Detect which cell encompasses the target text, then output its [x, y] center coordinate. 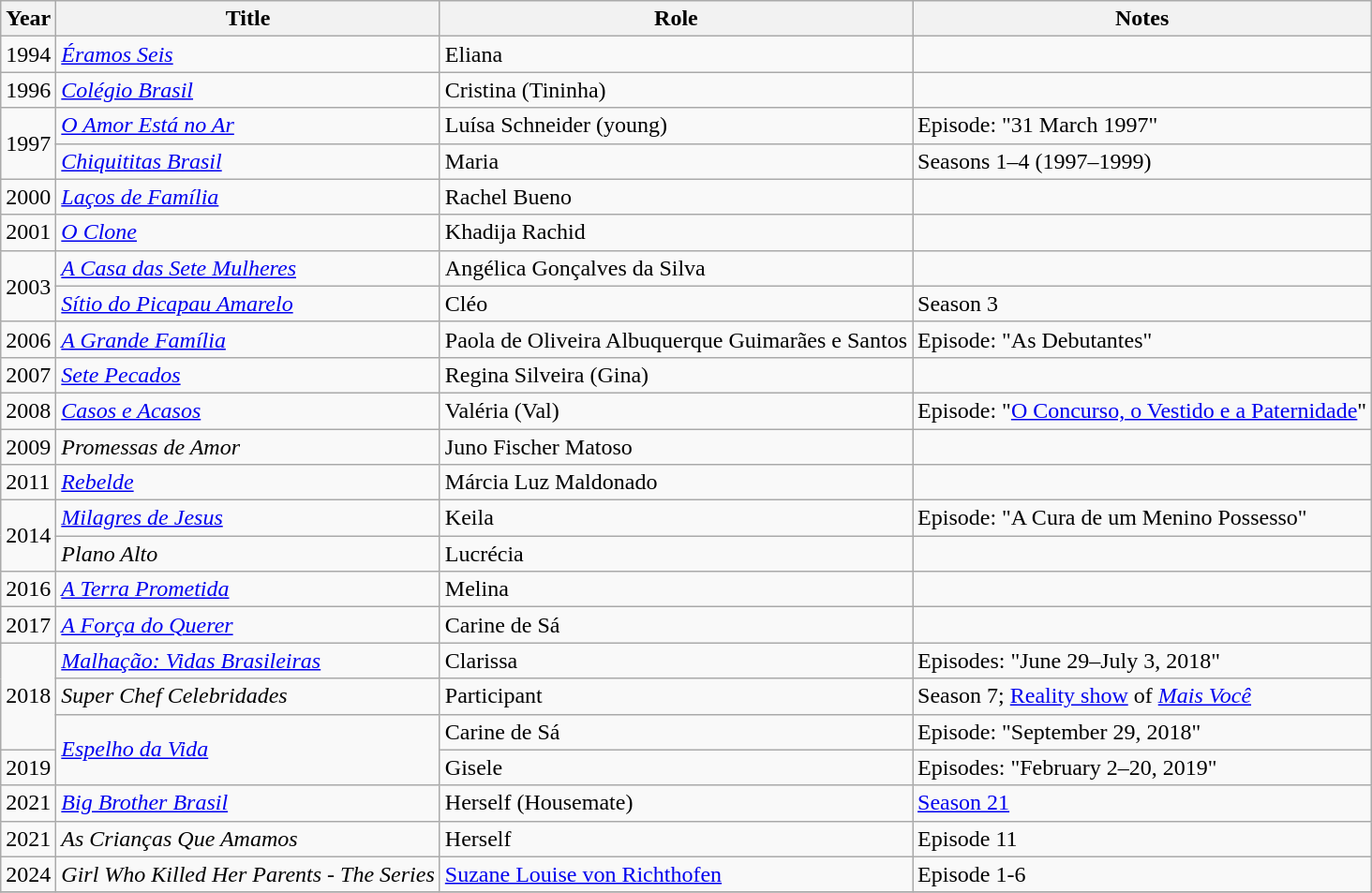
Season 21 [1142, 803]
O Clone [247, 232]
Laços de Família [247, 197]
2007 [28, 375]
2017 [28, 625]
Cléo [676, 304]
2024 [28, 874]
Regina Silveira (Gina) [676, 375]
Year [28, 19]
Participant [676, 696]
2000 [28, 197]
Season 3 [1142, 304]
1996 [28, 90]
Episode 1-6 [1142, 874]
Episodes: "June 29–July 3, 2018" [1142, 661]
Rebelde [247, 483]
Role [676, 19]
Notes [1142, 19]
Márcia Luz Maldonado [676, 483]
Suzane Louise von Richthofen [676, 874]
Keila [676, 518]
Chiquititas Brasil [247, 161]
Herself (Housemate) [676, 803]
Season 7; Reality show of Mais Você [1142, 696]
Episodes: "February 2–20, 2019" [1142, 767]
Episode: "31 March 1997" [1142, 126]
2019 [28, 767]
Lucrécia [676, 554]
A Força do Querer [247, 625]
Cristina (Tininha) [676, 90]
O Amor Está no Ar [247, 126]
2014 [28, 536]
Eliana [676, 54]
A Grande Família [247, 339]
Title [247, 19]
2003 [28, 286]
Éramos Seis [247, 54]
2016 [28, 589]
2001 [28, 232]
1994 [28, 54]
Colégio Brasil [247, 90]
Plano Alto [247, 554]
Angélica Gonçalves da Silva [676, 268]
2009 [28, 447]
Seasons 1–4 (1997–1999) [1142, 161]
Espelho da Vida [247, 750]
Valéria (Val) [676, 410]
Clarissa [676, 661]
2011 [28, 483]
2018 [28, 696]
Episode: "A Cura de um Menino Possesso" [1142, 518]
1997 [28, 143]
Maria [676, 161]
Gisele [676, 767]
Casos e Acasos [247, 410]
Malhação: Vidas Brasileiras [247, 661]
Episode: "O Concurso, o Vestido e a Paternidade" [1142, 410]
Promessas de Amor [247, 447]
Big Brother Brasil [247, 803]
2008 [28, 410]
2006 [28, 339]
Melina [676, 589]
A Terra Prometida [247, 589]
Super Chef Celebridades [247, 696]
Paola de Oliveira Albuquerque Guimarães e Santos [676, 339]
Sete Pecados [247, 375]
Episode: "As Debutantes" [1142, 339]
Luísa Schneider (young) [676, 126]
Juno Fischer Matoso [676, 447]
Milagres de Jesus [247, 518]
Khadija Rachid [676, 232]
As Crianças Que Amamos [247, 839]
Sítio do Picapau Amarelo [247, 304]
Episode 11 [1142, 839]
Episode: "September 29, 2018" [1142, 732]
A Casa das Sete Mulheres [247, 268]
Girl Who Killed Her Parents - The Series [247, 874]
Rachel Bueno [676, 197]
Herself [676, 839]
